Detect which cell encompasses the target text, then output its (x, y) center coordinate. 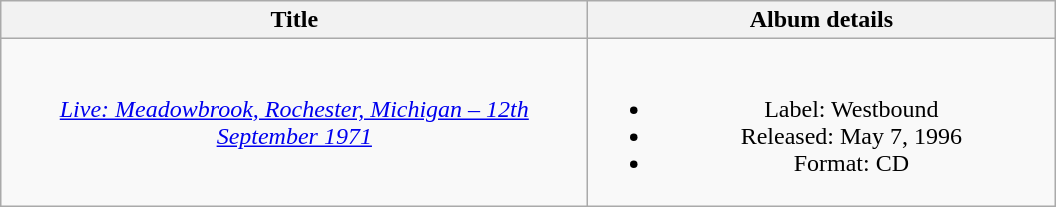
Album details (822, 20)
Title (294, 20)
Label: WestboundReleased: May 7, 1996Format: CD (822, 122)
Live: Meadowbrook, Rochester, Michigan – 12th September 1971 (294, 122)
